Scan for the cell matching the given text and deliver its (x, y) coordinate at center. 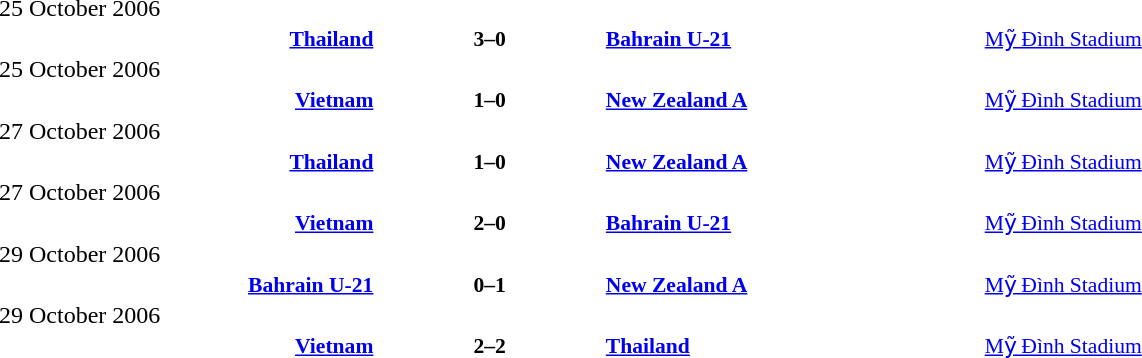
0–1 (489, 284)
2–0 (489, 223)
3–0 (489, 38)
